Provide the (X, Y) coordinate of the cell's center where the given text is located.  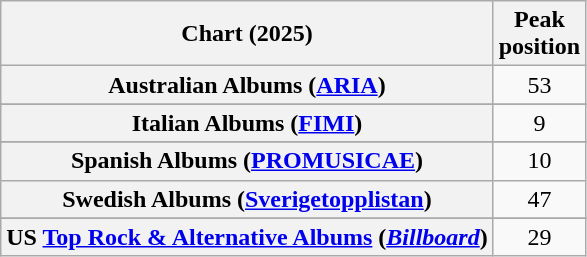
Spanish Albums (PROMUSICAE) (247, 161)
Australian Albums (ARIA) (247, 85)
US Top Rock & Alternative Albums (Billboard) (247, 237)
Italian Albums (FIMI) (247, 123)
Chart (2025) (247, 34)
47 (539, 199)
Swedish Albums (Sverigetopplistan) (247, 199)
29 (539, 237)
9 (539, 123)
53 (539, 85)
10 (539, 161)
Peakposition (539, 34)
